Provide the (X, Y) coordinate of the cell's center where the given text is located.  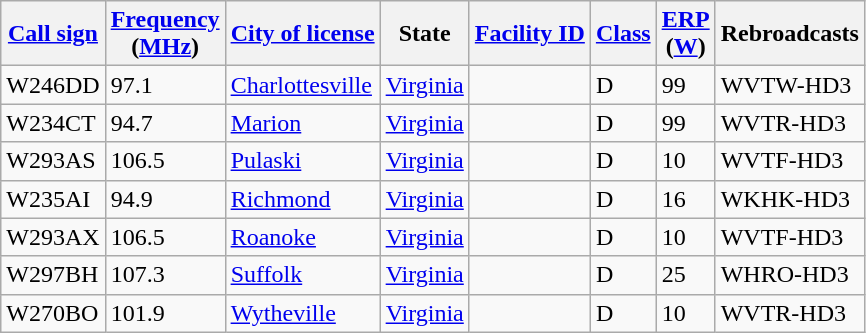
WKHK-HD3 (790, 199)
Suffolk (302, 275)
W270BO (53, 313)
16 (686, 199)
Call sign (53, 34)
City of license (302, 34)
94.9 (165, 199)
WHRO-HD3 (790, 275)
State (424, 34)
Class (623, 34)
Wytheville (302, 313)
107.3 (165, 275)
Frequency(MHz) (165, 34)
Pulaski (302, 161)
W246DD (53, 85)
101.9 (165, 313)
W293AX (53, 237)
WVTW-HD3 (790, 85)
97.1 (165, 85)
ERP(W) (686, 34)
Richmond (302, 199)
W235AI (53, 199)
W293AS (53, 161)
Roanoke (302, 237)
Charlottesville (302, 85)
Marion (302, 123)
Rebroadcasts (790, 34)
94.7 (165, 123)
Facility ID (530, 34)
W297BH (53, 275)
W234CT (53, 123)
25 (686, 275)
